For the text-containing cell, return its midpoint in [X, Y] coordinate format. 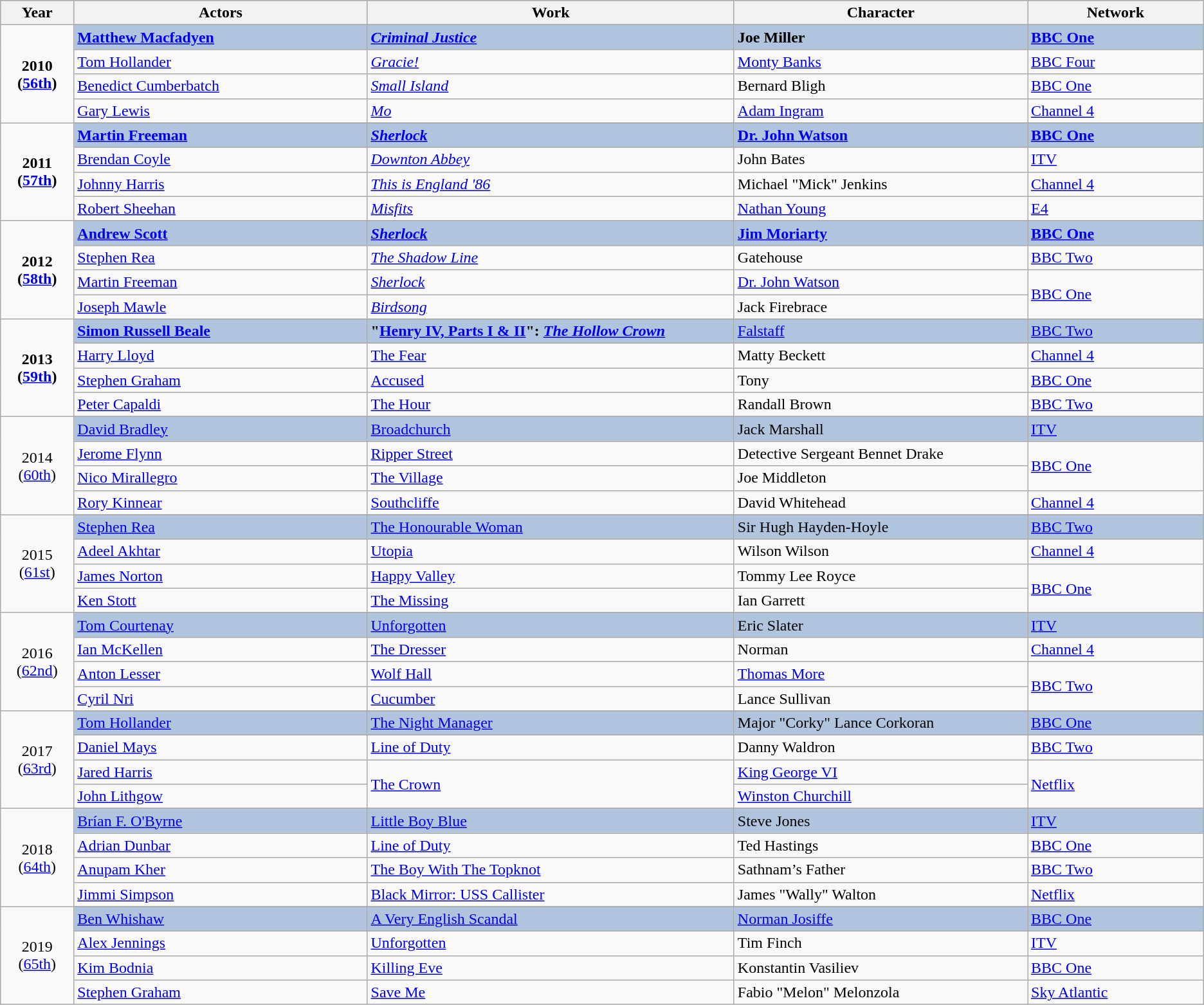
2017(63rd) [37, 760]
Gatehouse [880, 257]
Lance Sullivan [880, 698]
2012(58th) [37, 270]
Black Mirror: USS Callister [551, 894]
2010(56th) [37, 74]
Ken Stott [221, 600]
Actors [221, 13]
James "Wally" Walton [880, 894]
Save Me [551, 992]
Joe Miller [880, 37]
Wilson Wilson [880, 551]
Adeel Akhtar [221, 551]
The Fear [551, 356]
Norman Josiffe [880, 919]
Gracie! [551, 62]
Sky Atlantic [1116, 992]
Tony [880, 380]
Anupam Kher [221, 870]
Happy Valley [551, 576]
Criminal Justice [551, 37]
Killing Eve [551, 968]
Anton Lesser [221, 674]
Simon Russell Beale [221, 331]
Ripper Street [551, 454]
Matty Beckett [880, 356]
Ian McKellen [221, 649]
2018(64th) [37, 858]
The Dresser [551, 649]
Tom Courtenay [221, 625]
2016(62nd) [37, 661]
This is England '86 [551, 184]
Cyril Nri [221, 698]
Tim Finch [880, 943]
Jared Harris [221, 772]
Wolf Hall [551, 674]
Detective Sergeant Bennet Drake [880, 454]
Sir Hugh Hayden-Hoyle [880, 527]
The Honourable Woman [551, 527]
Fabio "Melon" Melonzola [880, 992]
Network [1116, 13]
Jack Firebrace [880, 307]
E4 [1116, 208]
Birdsong [551, 307]
Daniel Mays [221, 748]
Work [551, 13]
Tommy Lee Royce [880, 576]
James Norton [221, 576]
John Lithgow [221, 797]
Jimmi Simpson [221, 894]
Kim Bodnia [221, 968]
Small Island [551, 86]
Benedict Cumberbatch [221, 86]
Jim Moriarty [880, 233]
Year [37, 13]
The Hour [551, 405]
David Bradley [221, 429]
Ted Hastings [880, 845]
Jack Marshall [880, 429]
Thomas More [880, 674]
Eric Slater [880, 625]
2013(59th) [37, 368]
Peter Capaldi [221, 405]
Konstantin Vasiliev [880, 968]
Alex Jennings [221, 943]
King George VI [880, 772]
2011(57th) [37, 172]
Adrian Dunbar [221, 845]
Harry Lloyd [221, 356]
Southcliffe [551, 502]
Randall Brown [880, 405]
The Boy With The Topknot [551, 870]
Joe Middleton [880, 478]
Mo [551, 111]
Ian Garrett [880, 600]
Broadchurch [551, 429]
Little Boy Blue [551, 821]
Character [880, 13]
Johnny Harris [221, 184]
Utopia [551, 551]
Michael "Mick" Jenkins [880, 184]
Brendan Coyle [221, 160]
The Crown [551, 784]
Norman [880, 649]
Misfits [551, 208]
John Bates [880, 160]
Nathan Young [880, 208]
The Shadow Line [551, 257]
The Missing [551, 600]
Monty Banks [880, 62]
David Whitehead [880, 502]
Falstaff [880, 331]
Andrew Scott [221, 233]
Nico Mirallegro [221, 478]
The Village [551, 478]
Major "Corky" Lance Corkoran [880, 723]
Steve Jones [880, 821]
Downton Abbey [551, 160]
Sathnam’s Father [880, 870]
Matthew Macfadyen [221, 37]
Winston Churchill [880, 797]
Brían F. O'Byrne [221, 821]
A Very English Scandal [551, 919]
"Henry IV, Parts I & II": The Hollow Crown [551, 331]
2019(65th) [37, 955]
2015(61st) [37, 564]
Joseph Mawle [221, 307]
Rory Kinnear [221, 502]
Cucumber [551, 698]
Robert Sheehan [221, 208]
Ben Whishaw [221, 919]
BBC Four [1116, 62]
Jerome Flynn [221, 454]
Gary Lewis [221, 111]
The Night Manager [551, 723]
2014(60th) [37, 466]
Adam Ingram [880, 111]
Danny Waldron [880, 748]
Accused [551, 380]
Bernard Bligh [880, 86]
